Output the [X, Y] coordinate of the center of the cell containing the given text.  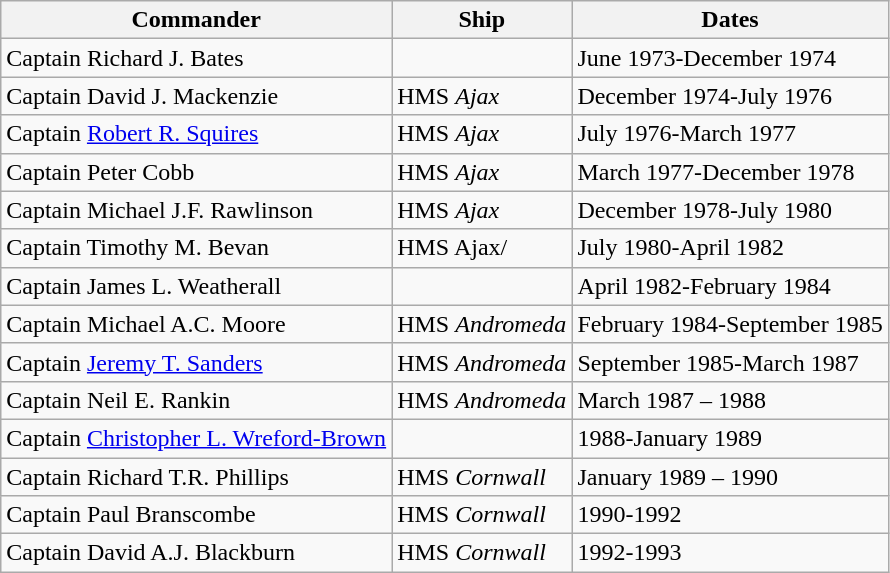
Captain James L. Weatherall [196, 286]
Captain Timothy M. Bevan [196, 248]
1992-1993 [730, 553]
Captain Richard J. Bates [196, 58]
HMS Ajax/ [482, 248]
1990-1992 [730, 515]
Captain Paul Branscombe [196, 515]
1988-January 1989 [730, 438]
Captain Jeremy T. Sanders [196, 362]
Commander [196, 20]
February 1984-September 1985 [730, 324]
June 1973-December 1974 [730, 58]
April 1982-February 1984 [730, 286]
Captain Christopher L. Wreford-Brown [196, 438]
Ship [482, 20]
Captain Michael J.F. Rawlinson [196, 210]
March 1987 – 1988 [730, 400]
September 1985-March 1987 [730, 362]
July 1980-April 1982 [730, 248]
December 1978-July 1980 [730, 210]
Captain David A.J. Blackburn [196, 553]
Captain Peter Cobb [196, 172]
January 1989 – 1990 [730, 477]
Captain Robert R. Squires [196, 134]
Captain Michael A.C. Moore [196, 324]
Captain Neil E. Rankin [196, 400]
Captain Richard T.R. Phillips [196, 477]
March 1977-December 1978 [730, 172]
December 1974-July 1976 [730, 96]
Captain David J. Mackenzie [196, 96]
July 1976-March 1977 [730, 134]
Dates [730, 20]
